Pinpoint the cell where the given text exists, returning its [X, Y] midpoint coordinate. 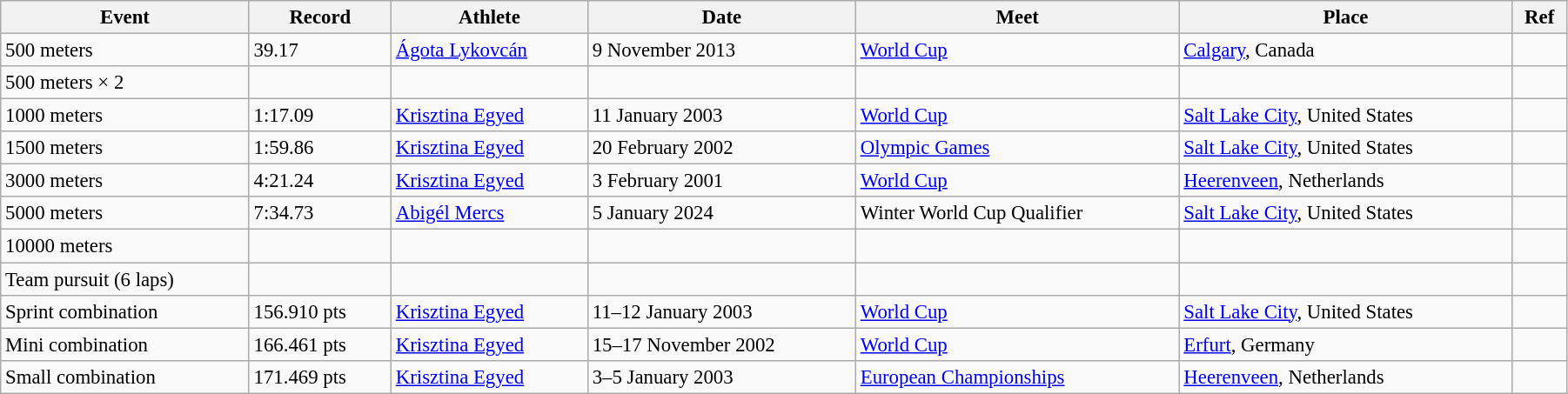
Small combination [125, 377]
5000 meters [125, 213]
Place [1345, 17]
Date [721, 17]
1000 meters [125, 116]
1500 meters [125, 148]
Event [125, 17]
3 February 2001 [721, 181]
5 January 2024 [721, 213]
3–5 January 2003 [721, 377]
9 November 2013 [721, 50]
1:17.09 [320, 116]
Winter World Cup Qualifier [1017, 213]
Abigél Mercs [489, 213]
1:59.86 [320, 148]
500 meters [125, 50]
500 meters × 2 [125, 83]
11–12 January 2003 [721, 311]
Mini combination [125, 344]
Team pursuit (6 laps) [125, 279]
166.461 pts [320, 344]
39.17 [320, 50]
Record [320, 17]
Ágota Lykovcán [489, 50]
15–17 November 2002 [721, 344]
Ref [1540, 17]
171.469 pts [320, 377]
Sprint combination [125, 311]
7:34.73 [320, 213]
Athlete [489, 17]
4:21.24 [320, 181]
Calgary, Canada [1345, 50]
11 January 2003 [721, 116]
Erfurt, Germany [1345, 344]
156.910 pts [320, 311]
20 February 2002 [721, 148]
Olympic Games [1017, 148]
3000 meters [125, 181]
10000 meters [125, 246]
Meet [1017, 17]
European Championships [1017, 377]
